Extract the [x, y] coordinate from the center of the cell holding the provided text.  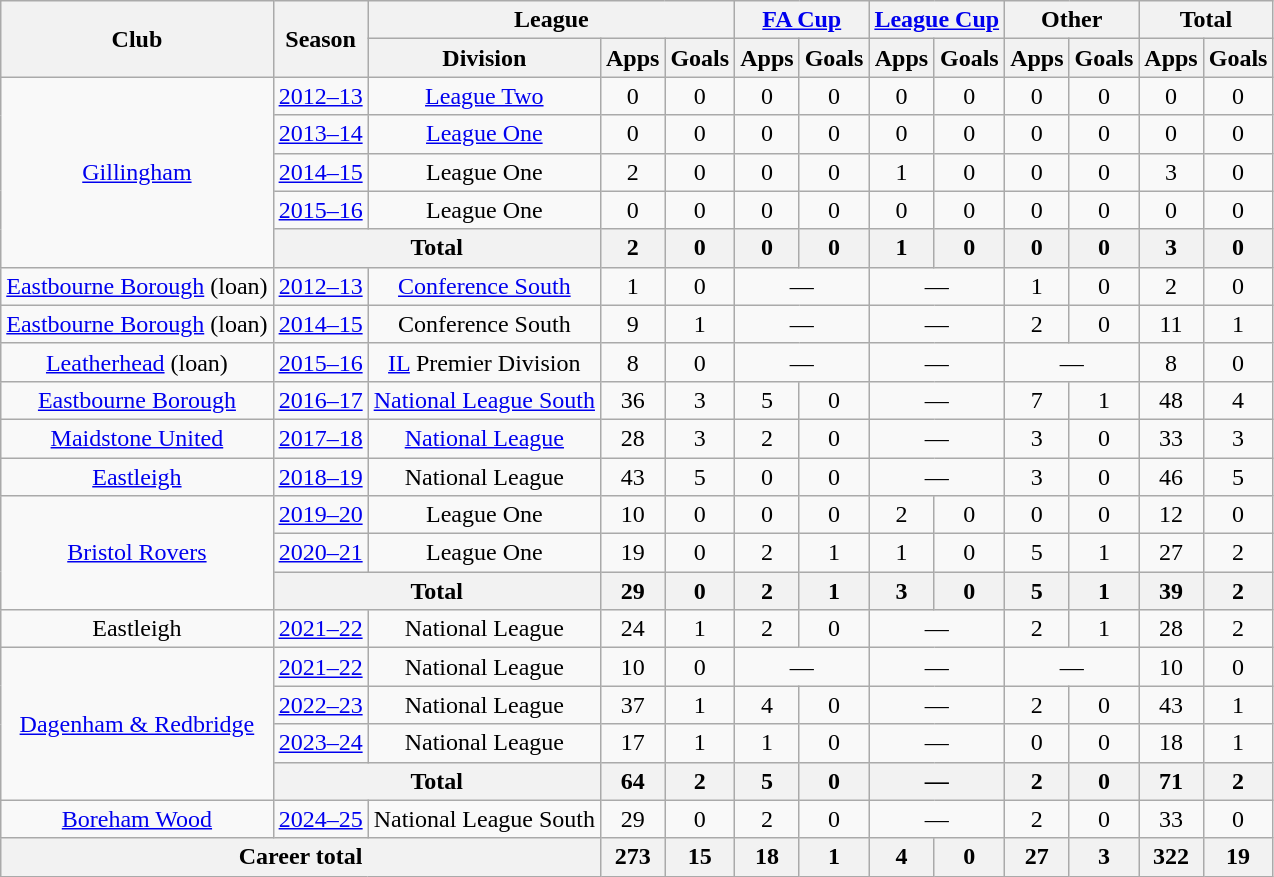
Dagenham & Redbridge [137, 724]
9 [632, 324]
2017–18 [320, 438]
2018–19 [320, 477]
39 [1171, 591]
Maidstone United [137, 438]
37 [632, 705]
2020–21 [320, 553]
71 [1171, 781]
2013–14 [320, 134]
League Two [484, 96]
64 [632, 781]
11 [1171, 324]
12 [1171, 515]
Season [320, 39]
273 [632, 857]
Eastbourne Borough [137, 400]
24 [632, 629]
322 [1171, 857]
Gillingham [137, 172]
Boreham Wood [137, 819]
League Cup [937, 20]
Division [484, 58]
2024–25 [320, 819]
Club [137, 39]
2022–23 [320, 705]
2023–24 [320, 743]
FA Cup [802, 20]
2019–20 [320, 515]
Career total [301, 857]
Other [1072, 20]
15 [700, 857]
48 [1171, 400]
Leatherhead (loan) [137, 362]
17 [632, 743]
7 [1037, 400]
Bristol Rovers [137, 553]
46 [1171, 477]
2016–17 [320, 400]
36 [632, 400]
League [552, 20]
IL Premier Division [484, 362]
